Extract the [x, y] coordinate from the center of the cell holding the provided text.  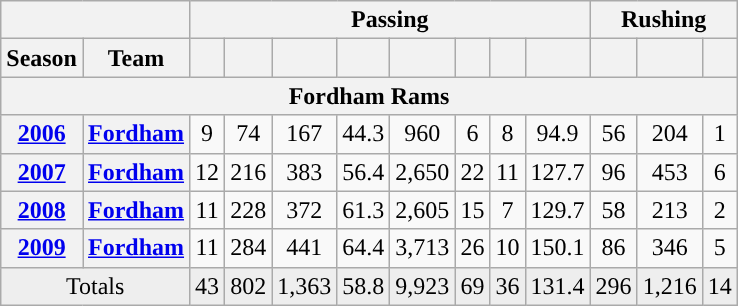
2007 [42, 172]
14 [720, 286]
69 [472, 286]
960 [422, 134]
1 [720, 134]
36 [508, 286]
167 [304, 134]
56.4 [364, 172]
26 [472, 248]
8 [508, 134]
10 [508, 248]
58.8 [364, 286]
2009 [42, 248]
2008 [42, 210]
2006 [42, 134]
228 [248, 210]
127.7 [558, 172]
2,605 [422, 210]
802 [248, 286]
Rushing [664, 20]
9 [208, 134]
131.4 [558, 286]
1,216 [670, 286]
5 [720, 248]
Totals [96, 286]
94.9 [558, 134]
43 [208, 286]
2 [720, 210]
Season [42, 58]
284 [248, 248]
150.1 [558, 248]
204 [670, 134]
7 [508, 210]
453 [670, 172]
61.3 [364, 210]
129.7 [558, 210]
372 [304, 210]
44.3 [364, 134]
Passing [390, 20]
Team [136, 58]
12 [208, 172]
1,363 [304, 286]
9,923 [422, 286]
56 [614, 134]
216 [248, 172]
64.4 [364, 248]
96 [614, 172]
22 [472, 172]
15 [472, 210]
296 [614, 286]
441 [304, 248]
213 [670, 210]
383 [304, 172]
74 [248, 134]
3,713 [422, 248]
2,650 [422, 172]
58 [614, 210]
346 [670, 248]
86 [614, 248]
Fordham Rams [369, 96]
